Identify which cell holds the provided text, then report its [X, Y] central coordinate. 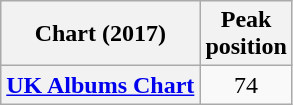
74 [246, 85]
Chart (2017) [100, 34]
Peakposition [246, 34]
UK Albums Chart [100, 85]
